For the text-containing cell, return its midpoint in [x, y] coordinate format. 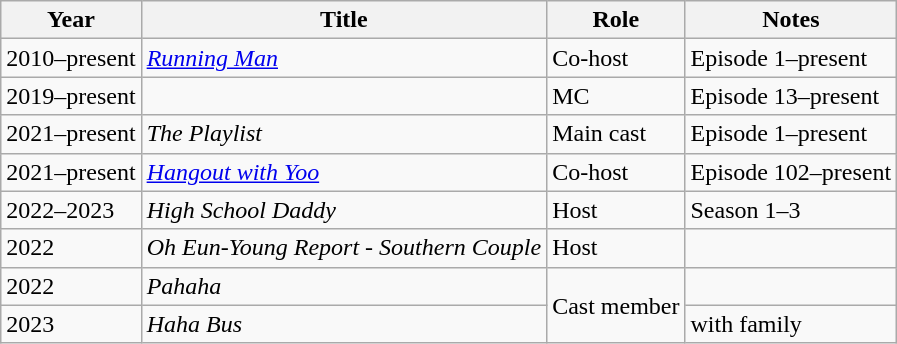
Cast member [616, 305]
Season 1–3 [791, 210]
Episode 13–present [791, 96]
The Playlist [344, 134]
Oh Eun-Young Report - Southern Couple [344, 248]
High School Daddy [344, 210]
Episode 102–present [791, 172]
Haha Bus [344, 324]
Hangout with Yoo [344, 172]
Role [616, 20]
MC [616, 96]
2019–present [71, 96]
Main cast [616, 134]
Title [344, 20]
2010–present [71, 58]
Running Man [344, 58]
2023 [71, 324]
2022–2023 [71, 210]
Year [71, 20]
Notes [791, 20]
with family [791, 324]
Pahaha [344, 286]
